Return the (X, Y) coordinate for the center point of the cell that contains the specified text.  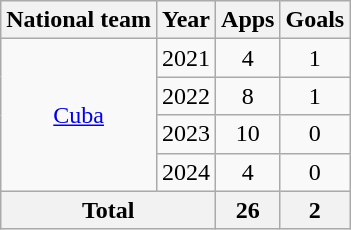
26 (248, 210)
8 (248, 96)
2024 (186, 172)
2 (315, 210)
2021 (186, 58)
2022 (186, 96)
National team (79, 20)
Apps (248, 20)
Cuba (79, 115)
2023 (186, 134)
Total (108, 210)
Goals (315, 20)
Year (186, 20)
10 (248, 134)
